Return [X, Y] of the center of cell containing provided text 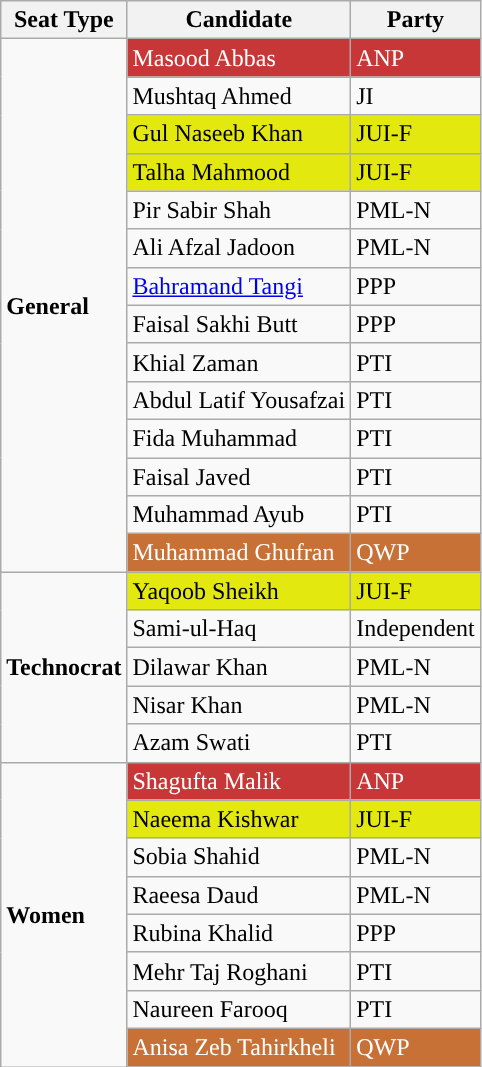
Rubina Khalid [239, 933]
Raeesa Daud [239, 895]
Abdul Latif Yousafzai [239, 400]
JI [416, 96]
Sami-ul-Haq [239, 629]
Nisar Khan [239, 705]
Faisal Sakhi Butt [239, 324]
Fida Muhammad [239, 438]
Talha Mahmood [239, 172]
Khial Zaman [239, 362]
Faisal Javed [239, 477]
Dilawar Khan [239, 667]
Bahramand Tangi [239, 286]
Masood Abbas [239, 58]
Technocrat [64, 667]
Naureen Farooq [239, 1009]
Yaqoob Sheikh [239, 591]
Mehr Taj Roghani [239, 971]
Ali Afzal Jadoon [239, 248]
Party [416, 20]
Women [64, 914]
Candidate [239, 20]
Seat Type [64, 20]
Sobia Shahid [239, 857]
Pir Sabir Shah [239, 210]
Mushtaq Ahmed [239, 96]
Azam Swati [239, 743]
Anisa Zeb Tahirkheli [239, 1047]
Muhammad Ghufran [239, 553]
Gul Naseeb Khan [239, 134]
Muhammad Ayub [239, 515]
Shagufta Malik [239, 781]
General [64, 306]
Independent [416, 629]
Naeema Kishwar [239, 819]
